Capture the cell that displays the provided text and extract its [x, y] central coordinate. 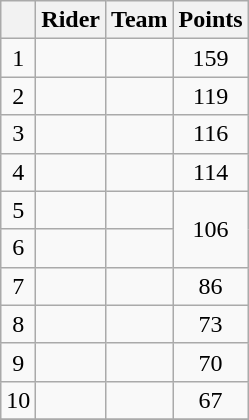
3 [18, 134]
116 [210, 134]
73 [210, 324]
114 [210, 172]
86 [210, 286]
10 [18, 400]
70 [210, 362]
8 [18, 324]
1 [18, 58]
Team [140, 20]
159 [210, 58]
2 [18, 96]
9 [18, 362]
Rider [71, 20]
6 [18, 248]
119 [210, 96]
Points [210, 20]
106 [210, 229]
7 [18, 286]
5 [18, 210]
67 [210, 400]
4 [18, 172]
